Return the (x, y) coordinate for the center point of the cell that contains the specified text.  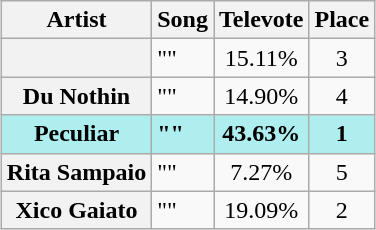
1 (342, 134)
Place (342, 20)
14.90% (262, 96)
19.09% (262, 210)
Peculiar (76, 134)
Du Nothin (76, 96)
Rita Sampaio (76, 172)
5 (342, 172)
Televote (262, 20)
43.63% (262, 134)
Song (183, 20)
7.27% (262, 172)
Xico Gaiato (76, 210)
4 (342, 96)
Artist (76, 20)
3 (342, 58)
15.11% (262, 58)
2 (342, 210)
